Identify which cell holds the provided text, then report its [x, y] central coordinate. 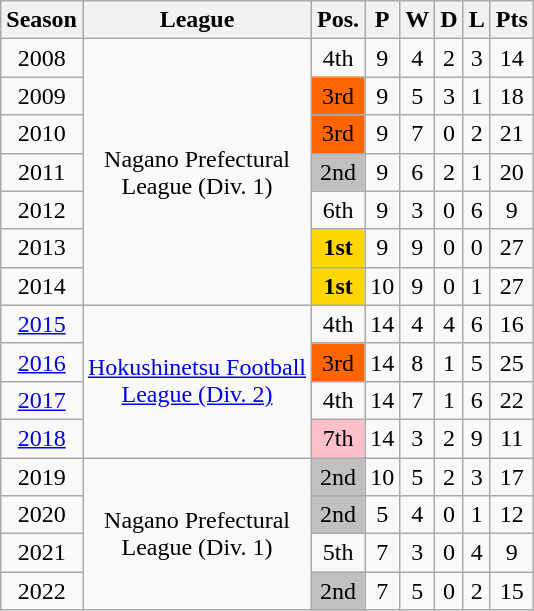
Hokushinetsu FootballLeague (Div. 2) [196, 381]
6th [338, 210]
2022 [42, 591]
21 [512, 134]
8 [418, 362]
17 [512, 477]
2018 [42, 438]
2009 [42, 96]
D [449, 20]
2010 [42, 134]
2015 [42, 324]
2012 [42, 210]
16 [512, 324]
2019 [42, 477]
2013 [42, 248]
Pts [512, 20]
7th [338, 438]
11 [512, 438]
15 [512, 591]
2011 [42, 172]
2021 [42, 553]
20 [512, 172]
League [196, 20]
5th [338, 553]
L [476, 20]
12 [512, 515]
W [418, 20]
2020 [42, 515]
22 [512, 400]
Season [42, 20]
2014 [42, 286]
2008 [42, 58]
25 [512, 362]
P [382, 20]
2016 [42, 362]
2017 [42, 400]
Pos. [338, 20]
18 [512, 96]
